Capture the cell that displays the provided text and extract its (x, y) central coordinate. 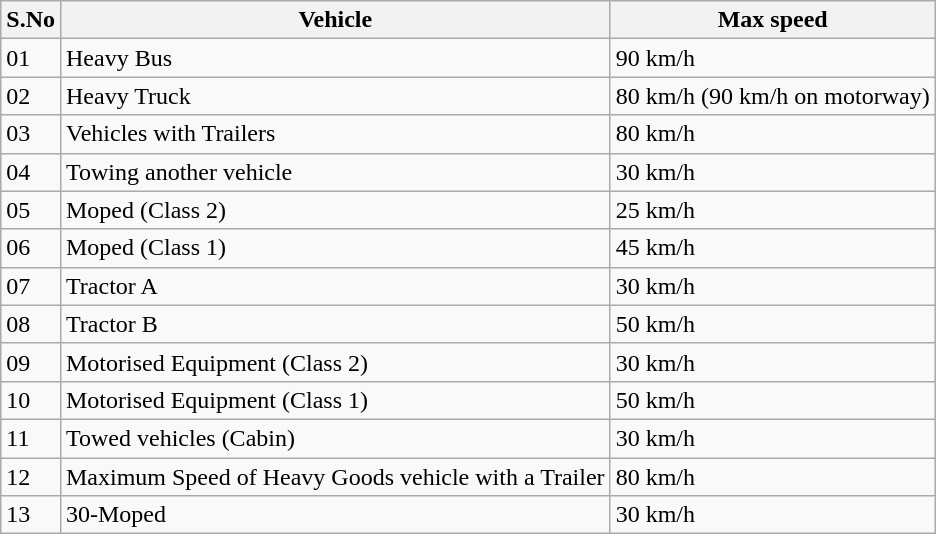
Tractor A (335, 286)
04 (31, 172)
30-Moped (335, 515)
12 (31, 477)
45 km/h (772, 248)
Maximum Speed of Heavy Goods vehicle with a Trailer (335, 477)
Vehicles with Trailers (335, 134)
07 (31, 286)
01 (31, 58)
13 (31, 515)
Heavy Bus (335, 58)
05 (31, 210)
Tractor B (335, 324)
06 (31, 248)
Heavy Truck (335, 96)
10 (31, 400)
11 (31, 438)
Max speed (772, 20)
80 km/h (90 km/h on motorway) (772, 96)
Motorised Equipment (Class 2) (335, 362)
Towing another vehicle (335, 172)
Moped (Class 2) (335, 210)
08 (31, 324)
Moped (Class 1) (335, 248)
02 (31, 96)
Motorised Equipment (Class 1) (335, 400)
Vehicle (335, 20)
90 km/h (772, 58)
S.No (31, 20)
09 (31, 362)
25 km/h (772, 210)
03 (31, 134)
Towed vehicles (Cabin) (335, 438)
